Find where the given text appears and provide that cell's center as (x, y) coordinate. 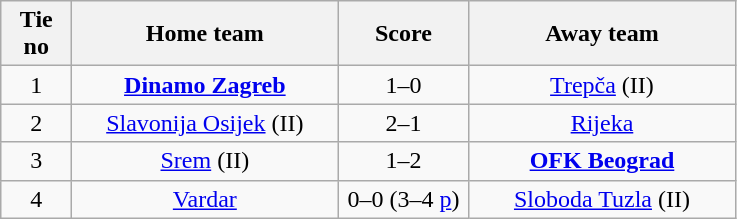
Score (404, 34)
Srem (II) (205, 161)
2 (36, 123)
Sloboda Tuzla (II) (602, 199)
Home team (205, 34)
Dinamo Zagreb (205, 85)
Rijeka (602, 123)
Tie no (36, 34)
Slavonija Osijek (II) (205, 123)
1 (36, 85)
0–0 (3–4 p) (404, 199)
Vardar (205, 199)
1–0 (404, 85)
Away team (602, 34)
Trepča (II) (602, 85)
4 (36, 199)
2–1 (404, 123)
OFK Beograd (602, 161)
1–2 (404, 161)
3 (36, 161)
